Identify which cell holds the provided text, then report its [X, Y] central coordinate. 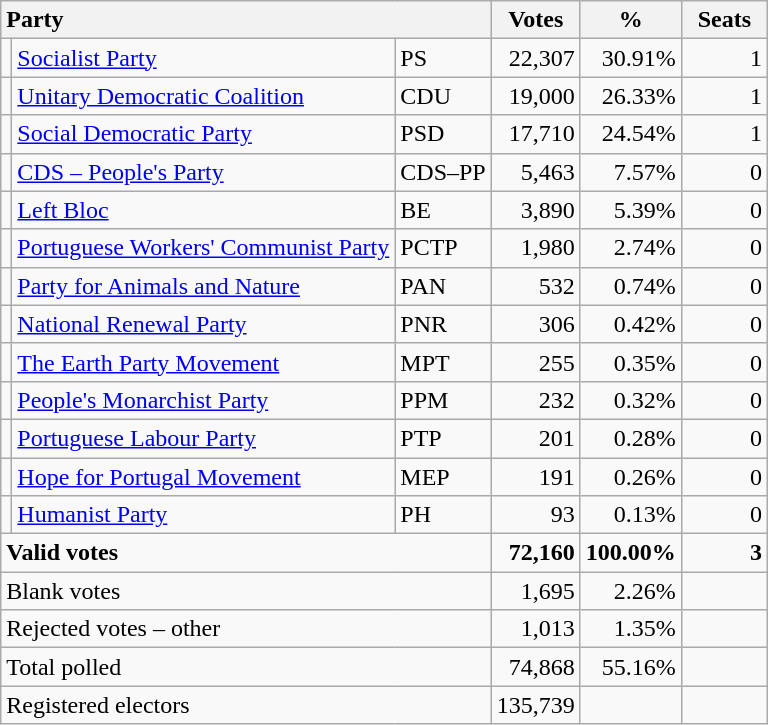
Seats [724, 20]
MEP [443, 477]
5,463 [536, 172]
Rejected votes – other [246, 629]
People's Monarchist Party [204, 400]
201 [536, 438]
532 [536, 286]
MPT [443, 362]
1,695 [536, 591]
0.35% [630, 362]
55.16% [630, 667]
Unitary Democratic Coalition [204, 96]
Humanist Party [204, 515]
100.00% [630, 553]
3 [724, 553]
1,013 [536, 629]
Social Democratic Party [204, 134]
PAN [443, 286]
CDS – People's Party [204, 172]
PS [443, 58]
5.39% [630, 210]
2.26% [630, 591]
1.35% [630, 629]
0.13% [630, 515]
Total polled [246, 667]
Portuguese Labour Party [204, 438]
191 [536, 477]
Votes [536, 20]
72,160 [536, 553]
PCTP [443, 248]
PH [443, 515]
PSD [443, 134]
255 [536, 362]
135,739 [536, 705]
0.74% [630, 286]
17,710 [536, 134]
232 [536, 400]
Left Bloc [204, 210]
26.33% [630, 96]
0.26% [630, 477]
The Earth Party Movement [204, 362]
Valid votes [246, 553]
1,980 [536, 248]
93 [536, 515]
Hope for Portugal Movement [204, 477]
% [630, 20]
BE [443, 210]
Party [246, 20]
Portuguese Workers' Communist Party [204, 248]
24.54% [630, 134]
0.42% [630, 324]
3,890 [536, 210]
PTP [443, 438]
PPM [443, 400]
30.91% [630, 58]
74,868 [536, 667]
7.57% [630, 172]
2.74% [630, 248]
0.32% [630, 400]
PNR [443, 324]
CDU [443, 96]
Registered electors [246, 705]
19,000 [536, 96]
Blank votes [246, 591]
306 [536, 324]
Party for Animals and Nature [204, 286]
0.28% [630, 438]
Socialist Party [204, 58]
CDS–PP [443, 172]
22,307 [536, 58]
National Renewal Party [204, 324]
